Return the [x, y] coordinate for the center point of the cell that contains the specified text.  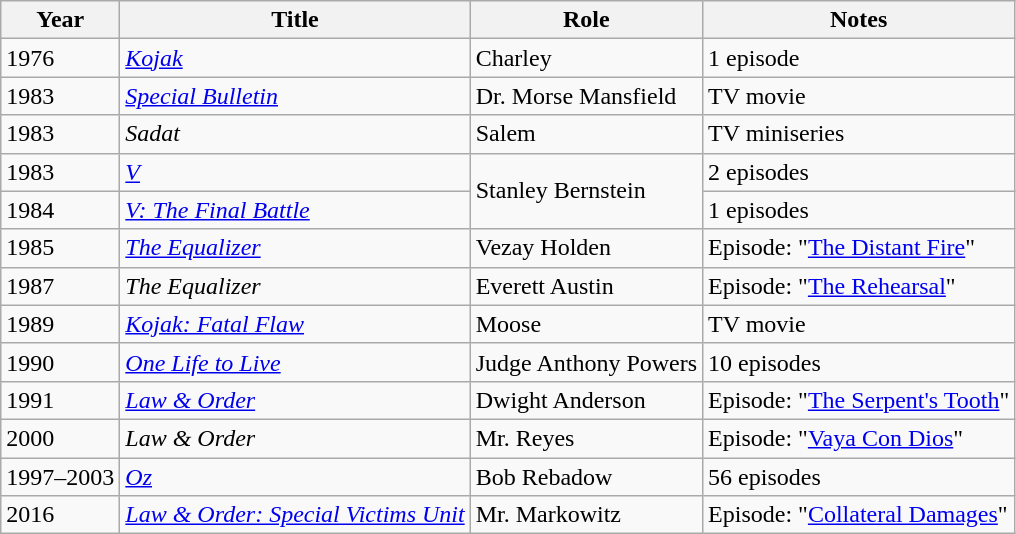
Law & Order: Special Victims Unit [295, 515]
Episode: "The Distant Fire" [859, 248]
1990 [60, 362]
Notes [859, 20]
1991 [60, 400]
Kojak [295, 58]
2 episodes [859, 172]
Stanley Bernstein [586, 191]
1 episodes [859, 210]
1984 [60, 210]
Bob Rebadow [586, 477]
1 episode [859, 58]
Dr. Morse Mansfield [586, 96]
Special Bulletin [295, 96]
1985 [60, 248]
Episode: "Collateral Damages" [859, 515]
2016 [60, 515]
Charley [586, 58]
TV miniseries [859, 134]
56 episodes [859, 477]
Dwight Anderson [586, 400]
Role [586, 20]
2000 [60, 438]
Mr. Markowitz [586, 515]
Vezay Holden [586, 248]
Sadat [295, 134]
1989 [60, 324]
V [295, 172]
Everett Austin [586, 286]
1976 [60, 58]
Mr. Reyes [586, 438]
Oz [295, 477]
Episode: "The Rehearsal" [859, 286]
1987 [60, 286]
Episode: "The Serpent's Tooth" [859, 400]
Judge Anthony Powers [586, 362]
10 episodes [859, 362]
Moose [586, 324]
Kojak: Fatal Flaw [295, 324]
Year [60, 20]
One Life to Live [295, 362]
Salem [586, 134]
Episode: "Vaya Con Dios" [859, 438]
1997–2003 [60, 477]
V: The Final Battle [295, 210]
Title [295, 20]
